Output the [X, Y] coordinate of the center of the cell containing the given text.  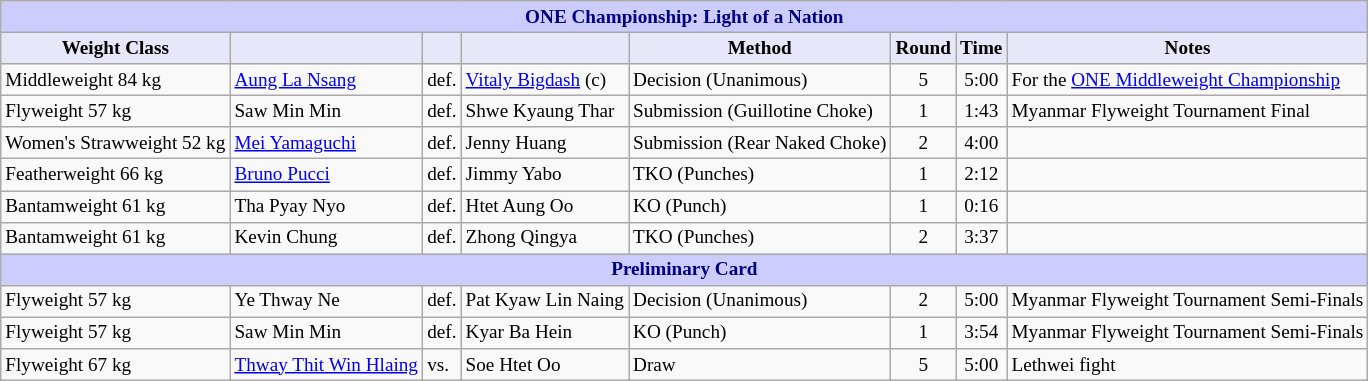
Method [759, 48]
vs. [442, 365]
Tha Pyay Nyo [326, 206]
Round [924, 48]
2:12 [982, 175]
Vitaly Bigdash (c) [544, 80]
Weight Class [116, 48]
Bruno Pucci [326, 175]
Zhong Qingya [544, 238]
Preliminary Card [684, 270]
For the ONE Middleweight Championship [1188, 80]
Women's Strawweight 52 kg [116, 143]
Htet Aung Oo [544, 206]
Middleweight 84 kg [116, 80]
Time [982, 48]
3:54 [982, 333]
0:16 [982, 206]
Jenny Huang [544, 143]
Submission (Rear Naked Choke) [759, 143]
Shwe Kyaung Thar [544, 111]
Aung La Nsang [326, 80]
4:00 [982, 143]
Draw [759, 365]
Mei Yamaguchi [326, 143]
Flyweight 67 kg [116, 365]
ONE Championship: Light of a Nation [684, 17]
Lethwei fight [1188, 365]
Kevin Chung [326, 238]
3:37 [982, 238]
Thway Thit Win Hlaing [326, 365]
Kyar Ba Hein [544, 333]
Notes [1188, 48]
Submission (Guillotine Choke) [759, 111]
1:43 [982, 111]
Featherweight 66 kg [116, 175]
Myanmar Flyweight Tournament Final [1188, 111]
Jimmy Yabo [544, 175]
Soe Htet Oo [544, 365]
Pat Kyaw Lin Naing [544, 301]
Ye Thway Ne [326, 301]
